Determine the [x, y] coordinate at the center of the cell enclosing the given text.  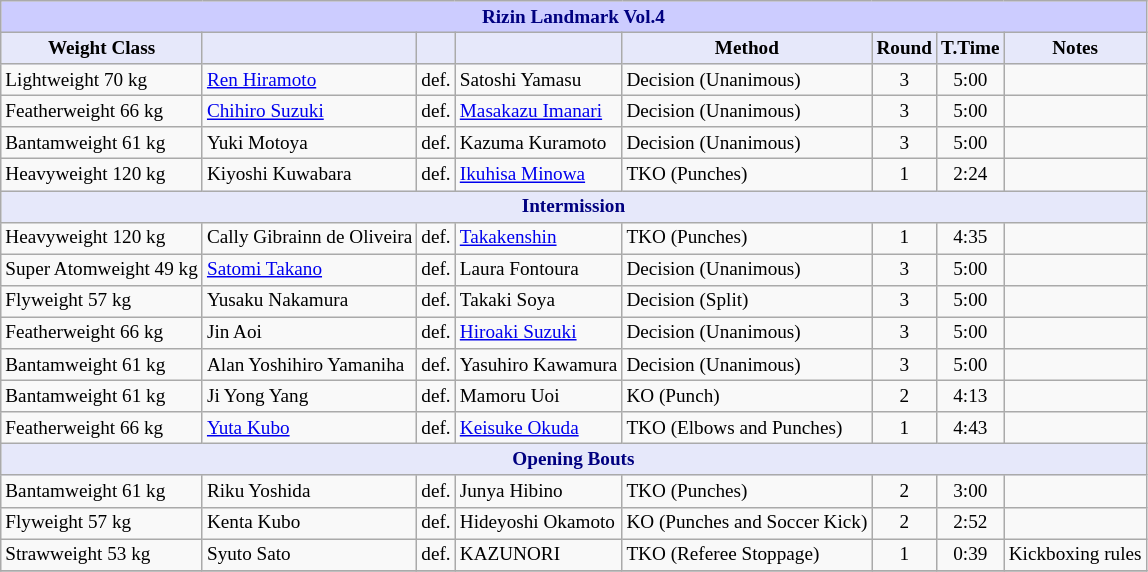
Ren Hiramoto [309, 80]
Chihiro Suzuki [309, 111]
Weight Class [102, 48]
Riku Yoshida [309, 491]
Jin Aoi [309, 333]
Hiroaki Suzuki [538, 333]
Satoshi Yamasu [538, 80]
2:24 [971, 175]
Takakenshin [538, 238]
0:39 [971, 554]
KAZUNORI [538, 554]
Syuto Sato [309, 554]
2:52 [971, 523]
Rizin Landmark Vol.4 [574, 17]
Ikuhisa Minowa [538, 175]
KO (Punches and Soccer Kick) [747, 523]
Mamoru Uoi [538, 396]
Method [747, 48]
Strawweight 53 kg [102, 554]
Ji Yong Yang [309, 396]
T.Time [971, 48]
Keisuke Okuda [538, 428]
Opening Bouts [574, 460]
Alan Yoshihiro Yamaniha [309, 365]
4:43 [971, 428]
Takaki Soya [538, 301]
KO (Punch) [747, 396]
Hideyoshi Okamoto [538, 523]
Round [904, 48]
Yusaku Nakamura [309, 301]
Lightweight 70 kg [102, 80]
Yasuhiro Kawamura [538, 365]
Intermission [574, 206]
4:13 [971, 396]
4:35 [971, 238]
Kenta Kubo [309, 523]
Decision (Split) [747, 301]
Satomi Takano [309, 270]
TKO (Referee Stoppage) [747, 554]
Notes [1075, 48]
Masakazu Imanari [538, 111]
Kickboxing rules [1075, 554]
3:00 [971, 491]
Kiyoshi Kuwabara [309, 175]
Kazuma Kuramoto [538, 143]
Laura Fontoura [538, 270]
Yuki Motoya [309, 143]
Yuta Kubo [309, 428]
Cally Gibrainn de Oliveira [309, 238]
Junya Hibino [538, 491]
TKO (Elbows and Punches) [747, 428]
Super Atomweight 49 kg [102, 270]
